Capture the cell that displays the provided text and extract its [x, y] central coordinate. 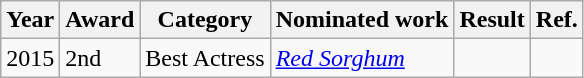
2nd [100, 58]
Nominated work [362, 20]
Award [100, 20]
Year [30, 20]
Best Actress [205, 58]
Result [492, 20]
Ref. [556, 20]
2015 [30, 58]
Category [205, 20]
Red Sorghum [362, 58]
